Identify which cell holds the provided text, then report its (X, Y) central coordinate. 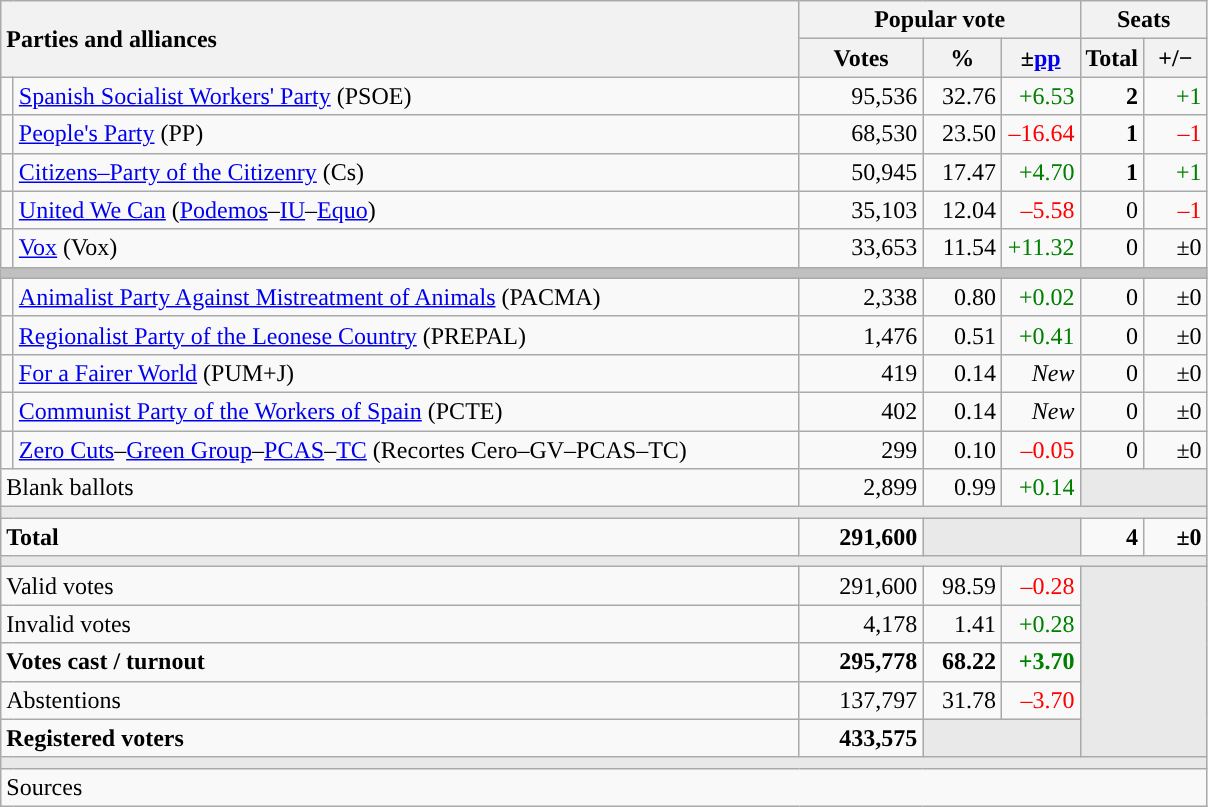
68.22 (962, 662)
17.47 (962, 172)
4 (1112, 537)
50,945 (861, 172)
For a Fairer World (PUM+J) (406, 373)
0.10 (962, 449)
+4.70 (1040, 172)
2 (1112, 96)
+/− (1176, 58)
33,653 (861, 248)
2,338 (861, 297)
4,178 (861, 624)
Parties and alliances (400, 39)
+0.14 (1040, 488)
11.54 (962, 248)
–5.58 (1040, 210)
% (962, 58)
32.76 (962, 96)
+11.32 (1040, 248)
Abstentions (400, 700)
–3.70 (1040, 700)
295,778 (861, 662)
+0.02 (1040, 297)
Valid votes (400, 586)
United We Can (Podemos–IU–Equo) (406, 210)
Sources (604, 787)
95,536 (861, 96)
Communist Party of the Workers of Spain (PCTE) (406, 411)
–0.28 (1040, 586)
People's Party (PP) (406, 134)
1,476 (861, 335)
1.41 (962, 624)
299 (861, 449)
Spanish Socialist Workers' Party (PSOE) (406, 96)
137,797 (861, 700)
31.78 (962, 700)
Zero Cuts–Green Group–PCAS–TC (Recortes Cero–GV–PCAS–TC) (406, 449)
Vox (Vox) (406, 248)
419 (861, 373)
23.50 (962, 134)
Votes (861, 58)
0.99 (962, 488)
Seats (1144, 20)
+0.28 (1040, 624)
433,575 (861, 738)
+6.53 (1040, 96)
Popular vote (940, 20)
–16.64 (1040, 134)
68,530 (861, 134)
402 (861, 411)
Regionalist Party of the Leonese Country (PREPAL) (406, 335)
Animalist Party Against Mistreatment of Animals (PACMA) (406, 297)
Votes cast / turnout (400, 662)
Invalid votes (400, 624)
0.80 (962, 297)
35,103 (861, 210)
12.04 (962, 210)
+3.70 (1040, 662)
Registered voters (400, 738)
0.51 (962, 335)
98.59 (962, 586)
–0.05 (1040, 449)
Blank ballots (400, 488)
Citizens–Party of the Citizenry (Cs) (406, 172)
±pp (1040, 58)
+0.41 (1040, 335)
2,899 (861, 488)
